Determine the (x, y) coordinate at the center of the cell enclosing the given text.  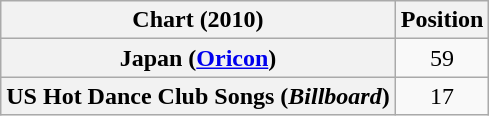
59 (442, 58)
Position (442, 20)
Japan (Oricon) (198, 58)
Chart (2010) (198, 20)
US Hot Dance Club Songs (Billboard) (198, 96)
17 (442, 96)
